Output the (x, y) coordinate of the center of the cell containing the given text.  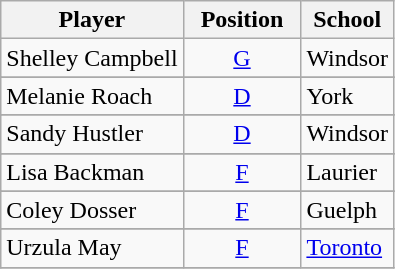
Position (242, 20)
Melanie Roach (92, 96)
Sandy Hustler (92, 134)
Shelley Campbell (92, 58)
Guelph (348, 210)
Toronto (348, 248)
Player (92, 20)
York (348, 96)
Laurier (348, 172)
Coley Dosser (92, 210)
G (242, 58)
Urzula May (92, 248)
Lisa Backman (92, 172)
School (348, 20)
